From the cell containing the given text, extract its center point as (x, y) coordinate. 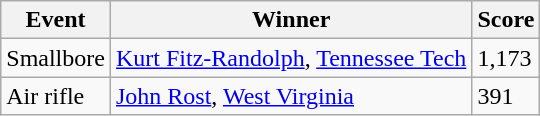
Smallbore (56, 58)
Air rifle (56, 96)
391 (506, 96)
Score (506, 20)
John Rost, West Virginia (290, 96)
1,173 (506, 58)
Winner (290, 20)
Event (56, 20)
Kurt Fitz-Randolph, Tennessee Tech (290, 58)
